Identify which cell holds the provided text, then report its (x, y) central coordinate. 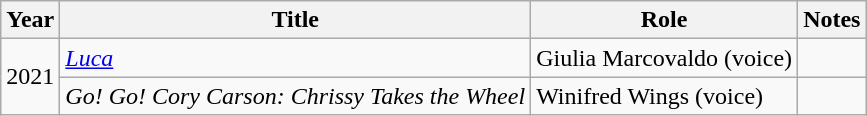
2021 (30, 77)
Winifred Wings (voice) (664, 96)
Role (664, 20)
Go! Go! Cory Carson: Chrissy Takes the Wheel (296, 96)
Title (296, 20)
Giulia Marcovaldo (voice) (664, 58)
Year (30, 20)
Notes (832, 20)
Luca (296, 58)
